Locate the cell with the specified text and output its [x, y] center coordinate. 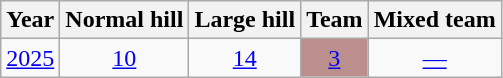
Mixed team [434, 20]
Large hill [245, 20]
Year [30, 20]
3 [335, 58]
Team [335, 20]
Normal hill [124, 20]
14 [245, 58]
— [434, 58]
2025 [30, 58]
10 [124, 58]
